Return the [x, y] coordinate for the center point of the cell that contains the specified text.  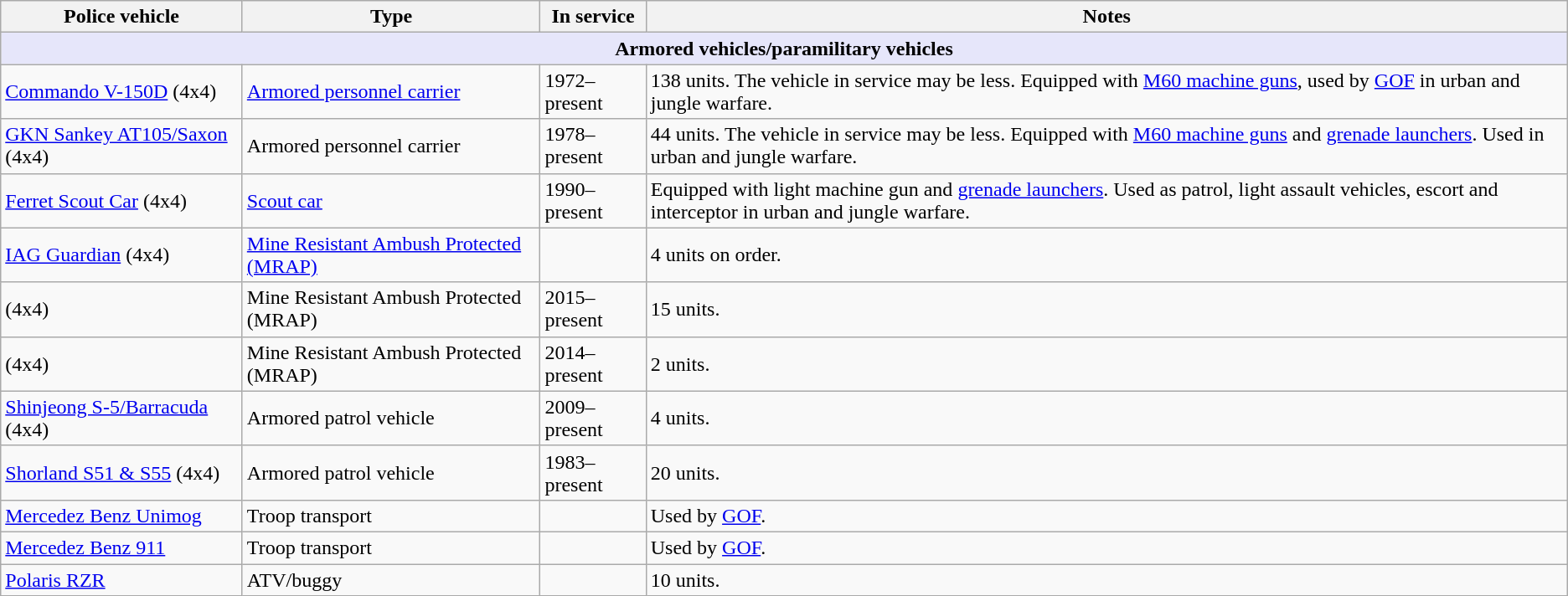
1972–present [593, 92]
Shinjeong S-5/Barracuda (4x4) [122, 419]
1978–present [593, 146]
4 units. [1106, 419]
1983–present [593, 472]
4 units on order. [1106, 254]
2009–present [593, 419]
Police vehicle [122, 17]
10 units. [1106, 580]
20 units. [1106, 472]
Scout car [391, 201]
Notes [1106, 17]
ATV/buggy [391, 580]
Mercedez Benz 911 [122, 547]
Equipped with light machine gun and grenade launchers. Used as patrol, light assault vehicles, escort and interceptor in urban and jungle warfare. [1106, 201]
2015–present [593, 310]
138 units. The vehicle in service may be less. Equipped with M60 machine guns, used by GOF in urban and jungle warfare. [1106, 92]
Mercedez Benz Unimog [122, 516]
Armored vehicles/paramilitary vehicles [784, 49]
Polaris RZR [122, 580]
15 units. [1106, 310]
2014–present [593, 363]
IAG Guardian (4x4) [122, 254]
Shorland S51 & S55 (4x4) [122, 472]
Type [391, 17]
44 units. The vehicle in service may be less. Equipped with M60 machine guns and grenade launchers. Used in urban and jungle warfare. [1106, 146]
In service [593, 17]
Commando V-150D (4x4) [122, 92]
Ferret Scout Car (4x4) [122, 201]
GKN Sankey AT105/Saxon (4x4) [122, 146]
2 units. [1106, 363]
1990–present [593, 201]
